Capture the cell that displays the provided text and extract its [X, Y] central coordinate. 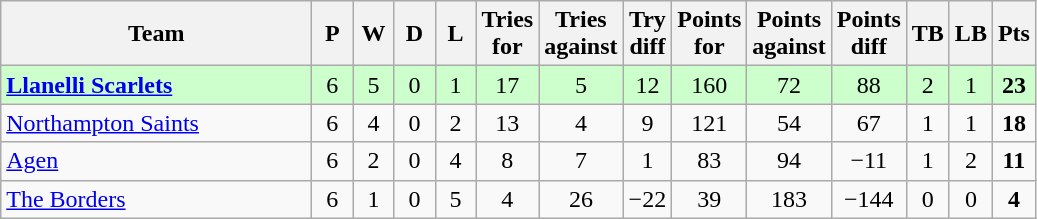
12 [648, 85]
26 [581, 199]
160 [710, 85]
9 [648, 123]
Points against [789, 34]
Llanelli Scarlets [156, 85]
7 [581, 161]
−11 [868, 161]
The Borders [156, 199]
Points for [710, 34]
P [332, 34]
39 [710, 199]
23 [1014, 85]
88 [868, 85]
Points diff [868, 34]
Try diff [648, 34]
L [456, 34]
W [374, 34]
Northampton Saints [156, 123]
121 [710, 123]
LB [970, 34]
54 [789, 123]
94 [789, 161]
Team [156, 34]
Tries for [508, 34]
11 [1014, 161]
−144 [868, 199]
83 [710, 161]
Pts [1014, 34]
72 [789, 85]
183 [789, 199]
67 [868, 123]
TB [928, 34]
8 [508, 161]
17 [508, 85]
D [414, 34]
18 [1014, 123]
13 [508, 123]
Tries against [581, 34]
Agen [156, 161]
−22 [648, 199]
